Find where the given text appears and provide that cell's center as [x, y] coordinate. 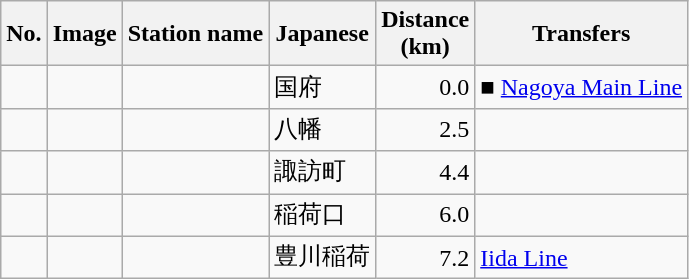
Transfers [582, 34]
6.0 [426, 216]
稲荷口 [322, 216]
2.5 [426, 130]
国府 [322, 88]
諏訪町 [322, 172]
Iida Line [582, 258]
Japanese [322, 34]
Image [84, 34]
No. [24, 34]
八幡 [322, 130]
豊川稲荷 [322, 258]
0.0 [426, 88]
■ Nagoya Main Line [582, 88]
4.4 [426, 172]
Distance(km) [426, 34]
7.2 [426, 258]
Station name [195, 34]
